Capture the cell that displays the provided text and extract its (X, Y) central coordinate. 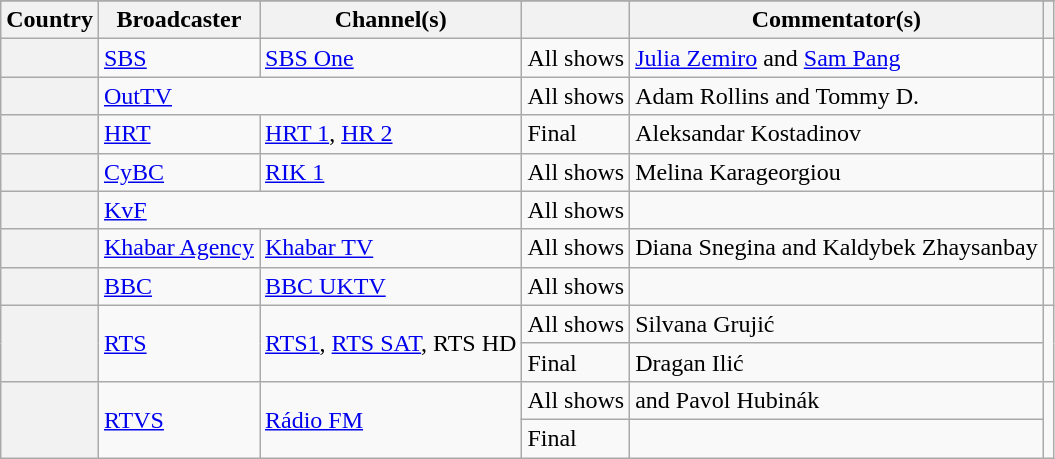
Khabar TV (391, 248)
Adam Rollins and Tommy D. (837, 96)
RTS1, RTS SAT, RTS HD (391, 343)
Silvana Grujić (837, 324)
Rádio FM (391, 419)
and Pavol Hubinák (837, 400)
Aleksandar Kostadinov (837, 134)
SBS (178, 58)
HRT 1, HR 2 (391, 134)
Khabar Agency (178, 248)
Diana Snegina and Kaldybek Zhaysanbay (837, 248)
RIK 1 (391, 172)
KvF (310, 210)
OutTV (310, 96)
Commentator(s) (837, 20)
RTS (178, 343)
RTVS (178, 419)
HRT (178, 134)
Channel(s) (391, 20)
Dragan Ilić (837, 362)
Broadcaster (178, 20)
SBS One (391, 58)
Country (50, 20)
Julia Zemiro and Sam Pang (837, 58)
Melina Karageorgiou (837, 172)
BBC (178, 286)
CyBC (178, 172)
BBC UKTV (391, 286)
